Identify which cell holds the provided text, then report its [x, y] central coordinate. 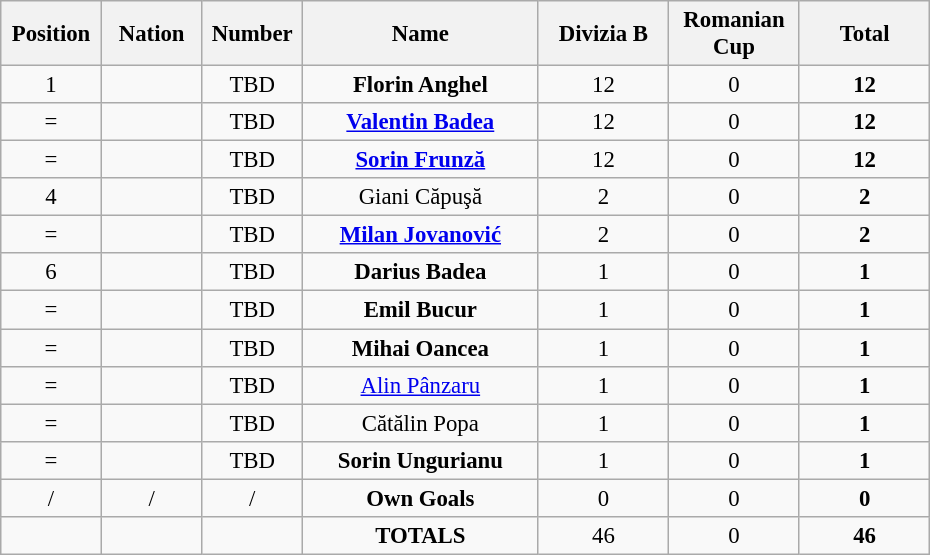
Milan Jovanović [421, 235]
Darius Badea [421, 273]
Sorin Frunză [421, 160]
Cătălin Popa [421, 423]
Nation [152, 34]
Emil Bucur [421, 310]
Position [52, 34]
Number [252, 34]
Romanian Cup [734, 34]
TOTALS [421, 536]
Sorin Ungurianu [421, 460]
6 [52, 273]
Alin Pânzaru [421, 385]
Name [421, 34]
4 [52, 197]
Own Goals [421, 498]
Total [864, 34]
Mihai Oancea [421, 348]
Valentin Badea [421, 122]
Divizia B [604, 34]
Giani Căpuşă [421, 197]
Florin Anghel [421, 85]
